Locate the cell with the specified text and output its [X, Y] center coordinate. 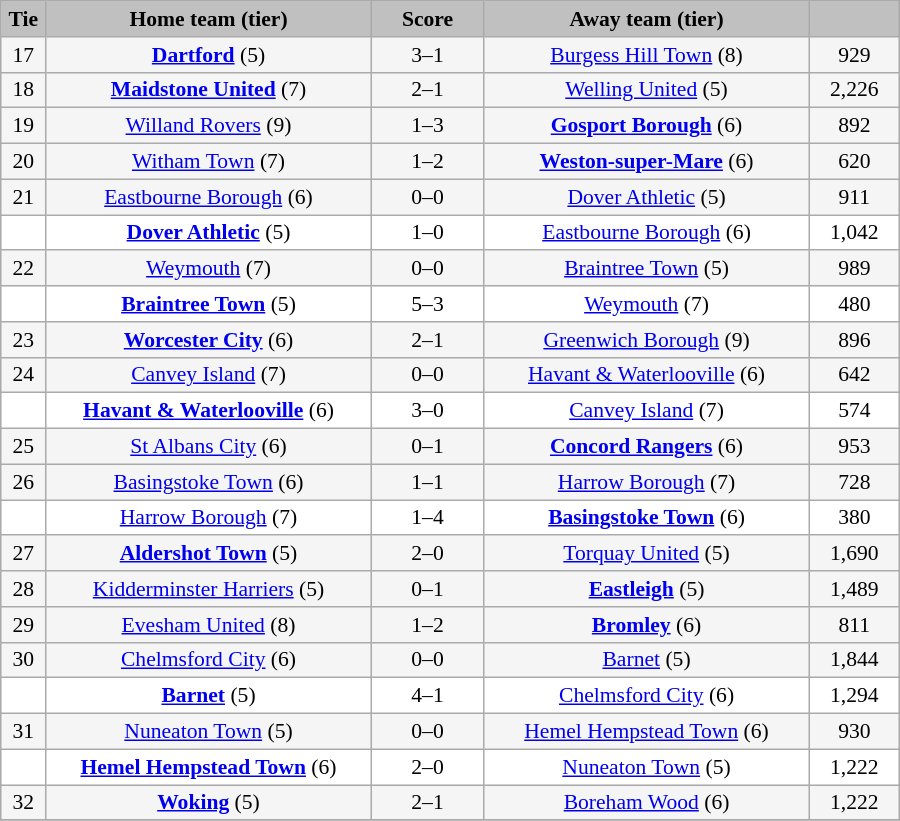
24 [24, 375]
1,690 [854, 554]
953 [854, 447]
Weston-super-Mare (6) [647, 162]
28 [24, 589]
989 [854, 269]
Bromley (6) [647, 625]
Concord Rangers (6) [647, 447]
574 [854, 411]
896 [854, 340]
20 [24, 162]
St Albans City (6) [209, 447]
32 [24, 803]
19 [24, 126]
1–1 [427, 482]
929 [854, 55]
Boreham Wood (6) [647, 803]
Witham Town (7) [209, 162]
1,489 [854, 589]
Score [427, 19]
1,844 [854, 660]
Welling United (5) [647, 90]
17 [24, 55]
892 [854, 126]
Dartford (5) [209, 55]
23 [24, 340]
1,042 [854, 233]
26 [24, 482]
5–3 [427, 304]
27 [24, 554]
Burgess Hill Town (8) [647, 55]
22 [24, 269]
620 [854, 162]
728 [854, 482]
21 [24, 197]
4–1 [427, 696]
1–4 [427, 518]
811 [854, 625]
Kidderminster Harriers (5) [209, 589]
Tie [24, 19]
Worcester City (6) [209, 340]
Willand Rovers (9) [209, 126]
Aldershot Town (5) [209, 554]
Home team (tier) [209, 19]
1,294 [854, 696]
29 [24, 625]
Away team (tier) [647, 19]
642 [854, 375]
Greenwich Borough (9) [647, 340]
1–0 [427, 233]
380 [854, 518]
480 [854, 304]
3–1 [427, 55]
3–0 [427, 411]
911 [854, 197]
Woking (5) [209, 803]
1–3 [427, 126]
Torquay United (5) [647, 554]
31 [24, 732]
Eastleigh (5) [647, 589]
Maidstone United (7) [209, 90]
18 [24, 90]
30 [24, 660]
2,226 [854, 90]
930 [854, 732]
Gosport Borough (6) [647, 126]
Evesham United (8) [209, 625]
25 [24, 447]
